Search for the cell housing the specified text and yield its (x, y) center coordinate. 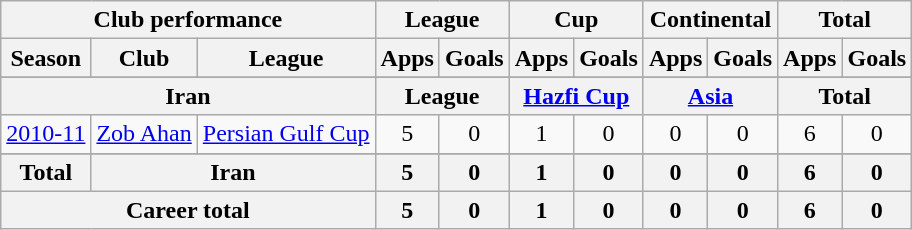
2010-11 (46, 134)
Persian Gulf Cup (286, 134)
Career total (188, 210)
Continental (710, 20)
Hazfi Cup (576, 96)
Season (46, 58)
Zob Ahan (144, 134)
Asia (710, 96)
Club performance (188, 20)
Club (144, 58)
Cup (576, 20)
